Identify which cell holds the provided text, then report its (x, y) central coordinate. 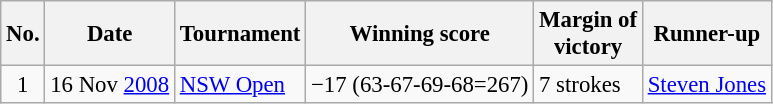
−17 (63-67-69-68=267) (420, 85)
Steven Jones (706, 85)
Winning score (420, 34)
Margin ofvictory (588, 34)
No. (23, 34)
16 Nov 2008 (110, 85)
Tournament (240, 34)
Date (110, 34)
1 (23, 85)
Runner-up (706, 34)
7 strokes (588, 85)
NSW Open (240, 85)
